Locate the cell with the specified text and output its (x, y) center coordinate. 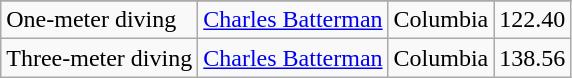
138.56 (532, 58)
Three-meter diving (100, 58)
122.40 (532, 20)
One-meter diving (100, 20)
